From the cell containing the given text, extract its center point as [X, Y] coordinate. 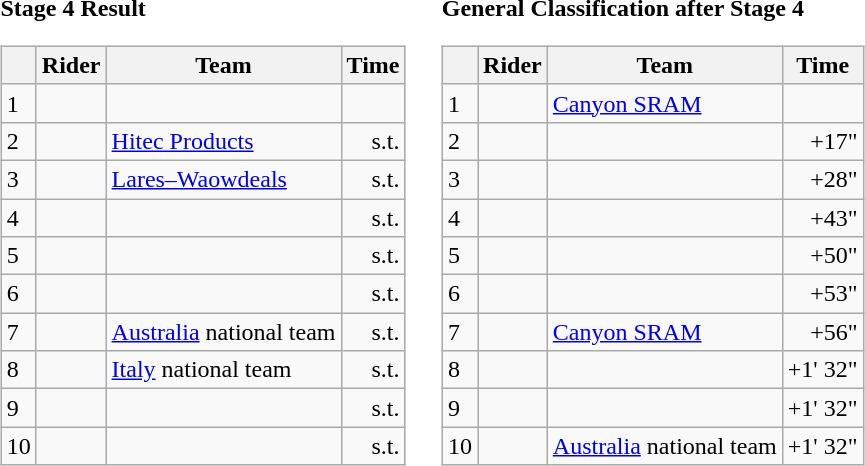
+43" [822, 217]
+50" [822, 256]
+28" [822, 179]
Hitec Products [224, 141]
+53" [822, 294]
+17" [822, 141]
Lares–Waowdeals [224, 179]
+56" [822, 332]
Italy national team [224, 370]
